Pinpoint the cell where the given text exists, returning its [X, Y] midpoint coordinate. 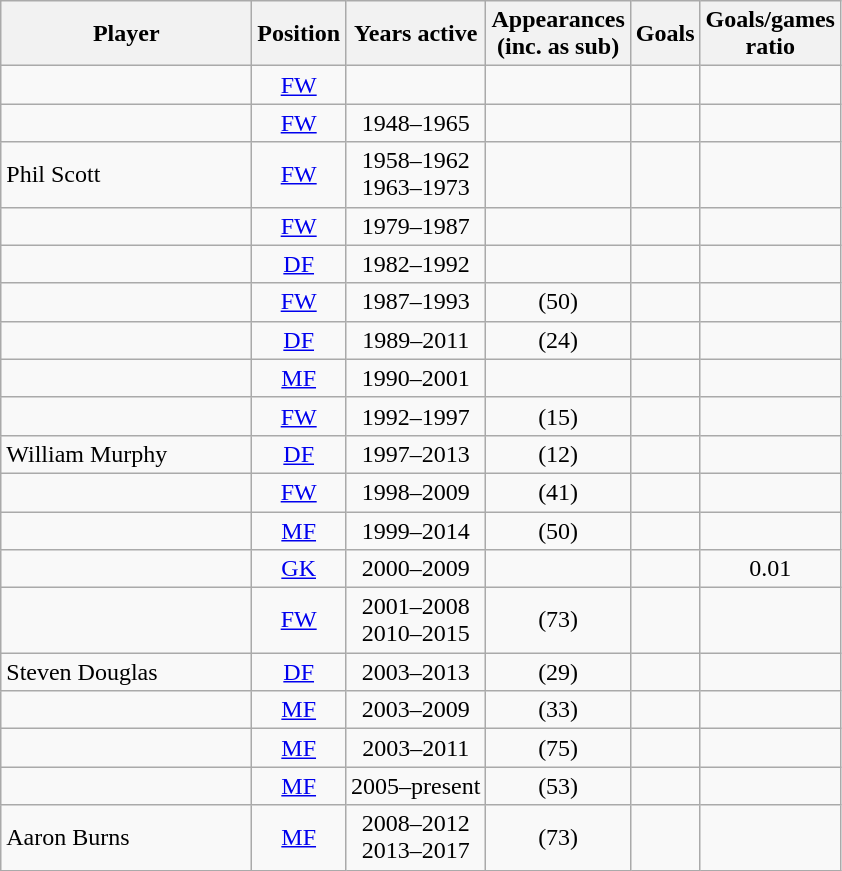
Goals [665, 34]
(33) [558, 710]
0.01 [770, 569]
GK [299, 569]
Goals/gamesratio [770, 34]
(75) [558, 748]
2003–2013 [416, 672]
1987–1993 [416, 302]
2005–present [416, 786]
Steven Douglas [126, 672]
(29) [558, 672]
1990–2001 [416, 378]
1998–2009 [416, 492]
2001–20082010–2015 [416, 620]
1958–19621963–1973 [416, 174]
1999–2014 [416, 531]
2000–2009 [416, 569]
1997–2013 [416, 454]
1992–1997 [416, 416]
2003–2009 [416, 710]
(24) [558, 340]
Phil Scott [126, 174]
2008–20122013–2017 [416, 838]
Appearances(inc. as sub) [558, 34]
Years active [416, 34]
(41) [558, 492]
1948–1965 [416, 123]
1989–2011 [416, 340]
(53) [558, 786]
2003–2011 [416, 748]
Position [299, 34]
1979–1987 [416, 226]
1982–1992 [416, 264]
(15) [558, 416]
Player [126, 34]
Aaron Burns [126, 838]
(12) [558, 454]
William Murphy [126, 454]
